Output the (x, y) coordinate of the center of the cell containing the given text.  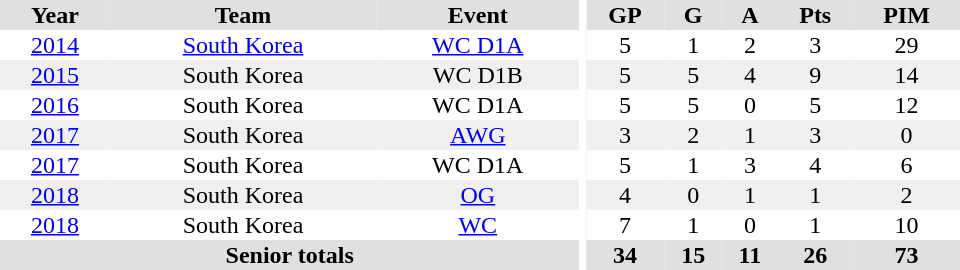
Pts (816, 15)
10 (906, 225)
15 (693, 255)
2015 (55, 75)
GP (625, 15)
PIM (906, 15)
12 (906, 105)
11 (750, 255)
G (693, 15)
9 (816, 75)
OG (478, 195)
6 (906, 165)
Event (478, 15)
73 (906, 255)
14 (906, 75)
Senior totals (290, 255)
WC (478, 225)
34 (625, 255)
Year (55, 15)
A (750, 15)
7 (625, 225)
26 (816, 255)
AWG (478, 135)
Team (243, 15)
29 (906, 45)
2016 (55, 105)
2014 (55, 45)
WC D1B (478, 75)
